Locate the cell with the specified text and output its [X, Y] center coordinate. 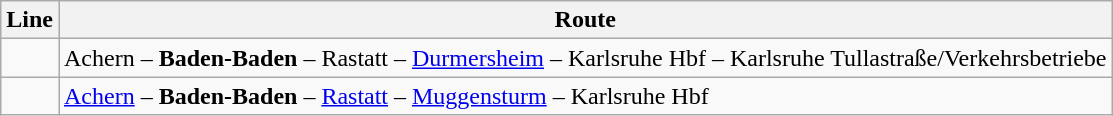
Achern – Baden-Baden – Rastatt – Durmersheim – Karlsruhe Hbf – Karlsruhe Tullastraße/Verkehrsbetriebe [585, 58]
Line [30, 20]
Achern – Baden-Baden – Rastatt – Muggensturm – Karlsruhe Hbf [585, 96]
Route [585, 20]
